Detect which cell encompasses the target text, then output its [X, Y] center coordinate. 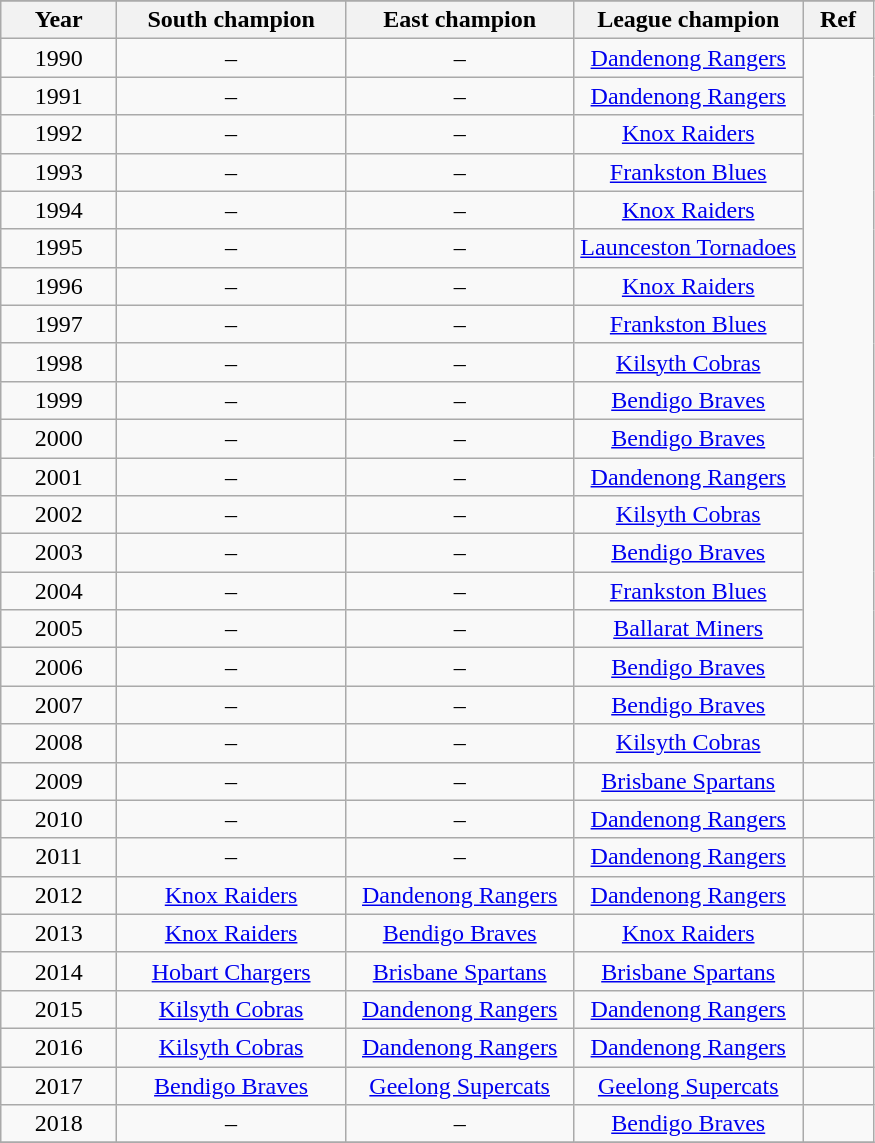
South champion [232, 20]
2015 [59, 1009]
Ballarat Miners [688, 629]
Year [59, 20]
2010 [59, 819]
2007 [59, 705]
2018 [59, 1124]
1999 [59, 400]
2016 [59, 1047]
2014 [59, 971]
Hobart Chargers [232, 971]
2000 [59, 438]
Ref [838, 20]
2003 [59, 553]
2001 [59, 477]
2005 [59, 629]
2008 [59, 743]
1994 [59, 210]
1992 [59, 134]
2004 [59, 591]
2013 [59, 933]
1991 [59, 96]
1998 [59, 362]
1996 [59, 286]
East champion [460, 20]
2002 [59, 515]
1993 [59, 172]
1990 [59, 58]
2011 [59, 857]
Launceston Tornadoes [688, 248]
2012 [59, 895]
1997 [59, 324]
League champion [688, 20]
2009 [59, 781]
2017 [59, 1085]
2006 [59, 667]
1995 [59, 248]
